Locate the cell with the specified text and output its [x, y] center coordinate. 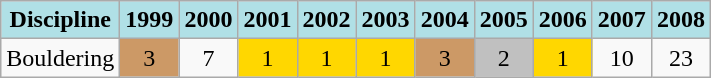
2005 [504, 20]
2007 [622, 20]
2001 [268, 20]
2 [504, 58]
Discipline [60, 20]
10 [622, 58]
2002 [326, 20]
23 [680, 58]
7 [208, 58]
2003 [386, 20]
2004 [444, 20]
2008 [680, 20]
2000 [208, 20]
Bouldering [60, 58]
2006 [562, 20]
1999 [150, 20]
